Capture the cell that displays the provided text and extract its (X, Y) central coordinate. 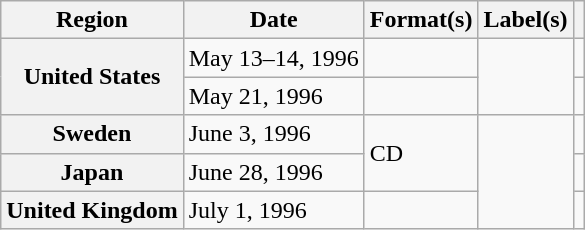
Sweden (92, 134)
June 28, 1996 (274, 172)
June 3, 1996 (274, 134)
Date (274, 20)
United Kingdom (92, 210)
Region (92, 20)
CD (421, 153)
July 1, 1996 (274, 210)
United States (92, 77)
May 13–14, 1996 (274, 58)
Format(s) (421, 20)
Label(s) (526, 20)
Japan (92, 172)
May 21, 1996 (274, 96)
